Return (x, y) of the center of cell containing provided text 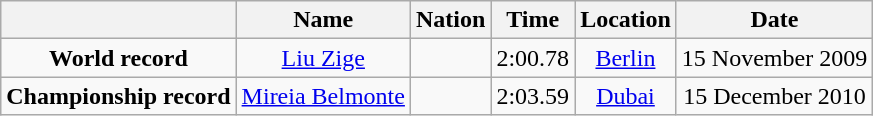
Berlin (626, 58)
Liu Zige (323, 58)
Championship record (118, 96)
15 December 2010 (774, 96)
Location (626, 20)
Name (323, 20)
2:03.59 (533, 96)
Dubai (626, 96)
Nation (450, 20)
Mireia Belmonte (323, 96)
Date (774, 20)
2:00.78 (533, 58)
15 November 2009 (774, 58)
Time (533, 20)
World record (118, 58)
